Detect which cell encompasses the target text, then output its [X, Y] center coordinate. 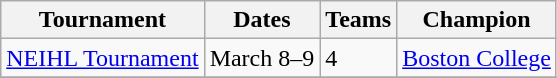
Tournament [102, 20]
Teams [358, 20]
Champion [477, 20]
Boston College [477, 58]
Dates [262, 20]
NEIHL Tournament [102, 58]
4 [358, 58]
March 8–9 [262, 58]
